For the text-containing cell, return its midpoint in (X, Y) coordinate format. 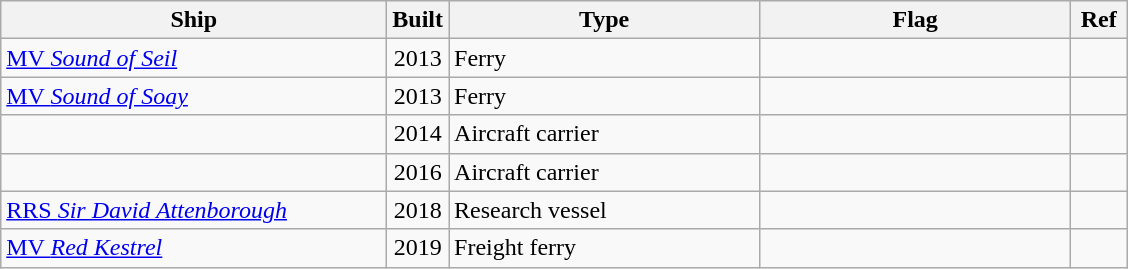
MV Sound of Soay (194, 96)
Ship (194, 20)
RRS Sir David Attenborough (194, 210)
2014 (418, 134)
2018 (418, 210)
MV Red Kestrel (194, 248)
Research vessel (604, 210)
Ref (1099, 20)
Built (418, 20)
MV Sound of Seil (194, 58)
2019 (418, 248)
2016 (418, 172)
Type (604, 20)
Flag (916, 20)
Freight ferry (604, 248)
